Return (X, Y) of the center of cell containing provided text 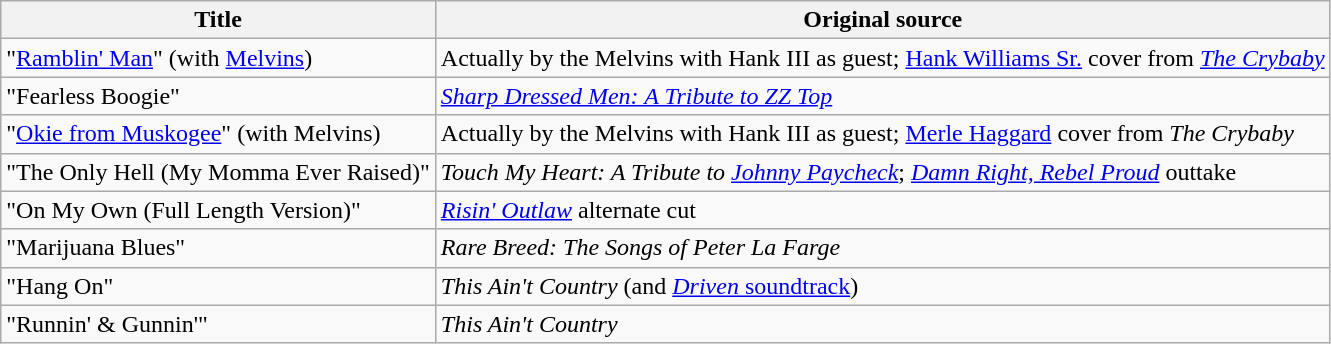
"On My Own (Full Length Version)" (218, 210)
Sharp Dressed Men: A Tribute to ZZ Top (882, 96)
"Runnin' & Gunnin'" (218, 324)
"Okie from Muskogee" (with Melvins) (218, 134)
"The Only Hell (My Momma Ever Raised)" (218, 172)
This Ain't Country (882, 324)
Actually by the Melvins with Hank III as guest; Merle Haggard cover from The Crybaby (882, 134)
"Marijuana Blues" (218, 248)
"Hang On" (218, 286)
This Ain't Country (and Driven soundtrack) (882, 286)
Title (218, 20)
Original source (882, 20)
"Fearless Boogie" (218, 96)
Touch My Heart: A Tribute to Johnny Paycheck; Damn Right, Rebel Proud outtake (882, 172)
Risin' Outlaw alternate cut (882, 210)
Actually by the Melvins with Hank III as guest; Hank Williams Sr. cover from The Crybaby (882, 58)
"Ramblin' Man" (with Melvins) (218, 58)
Rare Breed: The Songs of Peter La Farge (882, 248)
